Provide the (x, y) coordinate of the cell's center where the given text is located.  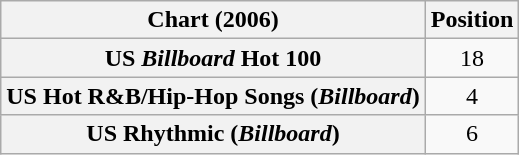
Position (472, 20)
6 (472, 134)
US Billboard Hot 100 (213, 58)
4 (472, 96)
Chart (2006) (213, 20)
US Hot R&B/Hip-Hop Songs (Billboard) (213, 96)
US Rhythmic (Billboard) (213, 134)
18 (472, 58)
